From the cell containing the given text, extract its center point as (x, y) coordinate. 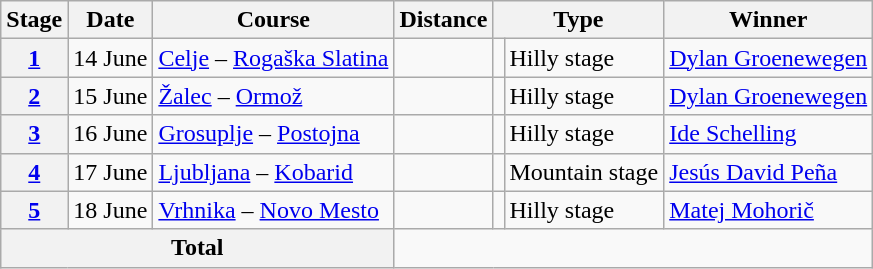
Grosuplje – Postojna (274, 134)
Stage (34, 20)
18 June (110, 210)
2 (34, 96)
4 (34, 172)
Vrhnika – Novo Mesto (274, 210)
14 June (110, 58)
Type (578, 20)
Celje – Rogaška Slatina (274, 58)
15 June (110, 96)
Ide Schelling (768, 134)
5 (34, 210)
Total (198, 248)
3 (34, 134)
Jesús David Peña (768, 172)
Course (274, 20)
17 June (110, 172)
16 June (110, 134)
Winner (768, 20)
Mountain stage (584, 172)
Matej Mohorič (768, 210)
Date (110, 20)
Distance (444, 20)
Ljubljana – Kobarid (274, 172)
1 (34, 58)
Žalec – Ormož (274, 96)
